Find where the given text appears and provide that cell's center as (X, Y) coordinate. 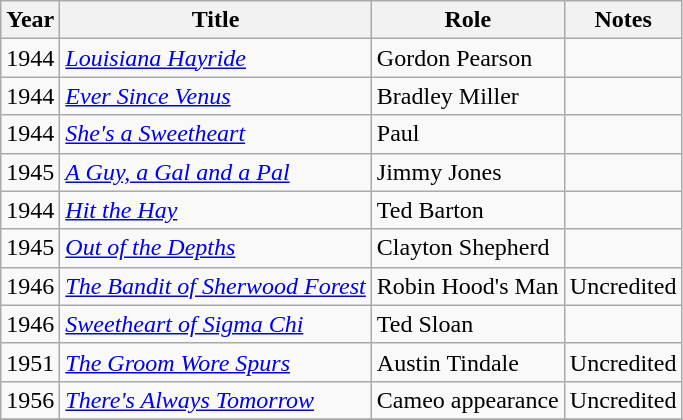
Sweetheart of Sigma Chi (216, 324)
Year (30, 20)
1951 (30, 362)
Role (468, 20)
Notes (623, 20)
Out of the Depths (216, 248)
The Bandit of Sherwood Forest (216, 286)
Robin Hood's Man (468, 286)
Gordon Pearson (468, 58)
Louisiana Hayride (216, 58)
Ted Barton (468, 210)
There's Always Tomorrow (216, 400)
A Guy, a Gal and a Pal (216, 172)
1956 (30, 400)
She's a Sweetheart (216, 134)
Ever Since Venus (216, 96)
Austin Tindale (468, 362)
The Groom Wore Spurs (216, 362)
Hit the Hay (216, 210)
Bradley Miller (468, 96)
Ted Sloan (468, 324)
Paul (468, 134)
Title (216, 20)
Cameo appearance (468, 400)
Jimmy Jones (468, 172)
Clayton Shepherd (468, 248)
